Provide the (X, Y) coordinate of the cell's center where the given text is located.  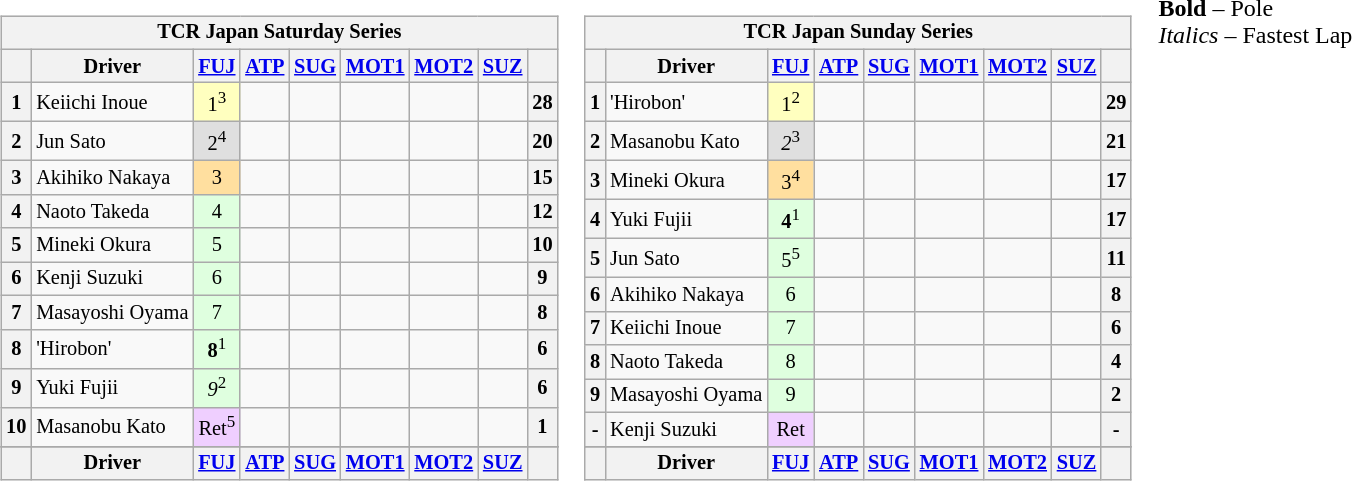
TCR Japan Saturday Series (279, 33)
34 (790, 180)
23 (790, 142)
Ret5 (216, 426)
11 (1116, 258)
13 (216, 102)
81 (216, 348)
28 (542, 102)
24 (216, 142)
55 (790, 258)
92 (216, 388)
21 (1116, 142)
41 (790, 220)
15 (542, 178)
TCR Japan Sunday Series (858, 33)
29 (1116, 102)
Ret (790, 429)
20 (542, 142)
